Detect which cell encompasses the target text, then output its (X, Y) center coordinate. 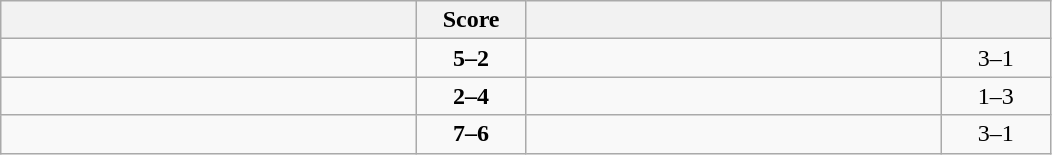
1–3 (996, 96)
Score (472, 20)
7–6 (472, 134)
2–4 (472, 96)
5–2 (472, 58)
